Determine the (x, y) coordinate at the center of the cell enclosing the given text.  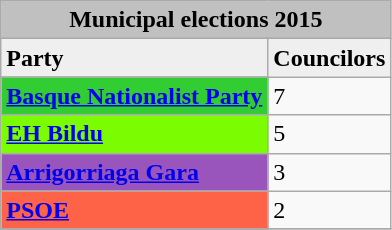
Arrigorriaga Gara (134, 172)
Municipal elections 2015 (196, 20)
Party (134, 58)
3 (330, 172)
5 (330, 134)
EH Bildu (134, 134)
7 (330, 96)
PSOE (134, 210)
2 (330, 210)
Councilors (330, 58)
Basque Nationalist Party (134, 96)
